Search for the cell housing the specified text and yield its [X, Y] center coordinate. 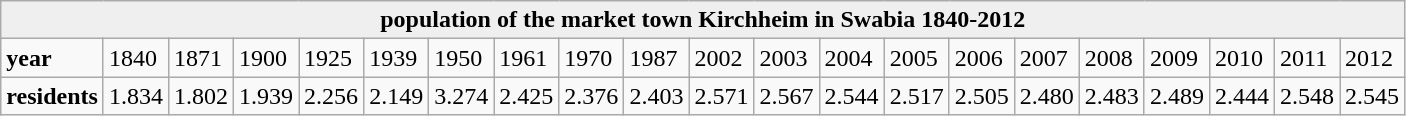
2007 [1046, 58]
1871 [200, 58]
1.939 [266, 96]
1987 [656, 58]
2005 [916, 58]
3.274 [462, 96]
2002 [722, 58]
1.834 [136, 96]
2.545 [1372, 96]
1900 [266, 58]
2.480 [1046, 96]
2011 [1308, 58]
2.489 [1176, 96]
2.256 [332, 96]
2.505 [982, 96]
year [52, 58]
1970 [592, 58]
residents [52, 96]
1939 [396, 58]
2.425 [526, 96]
2.567 [786, 96]
2.444 [1242, 96]
1950 [462, 58]
2004 [852, 58]
2.483 [1112, 96]
2.544 [852, 96]
1.802 [200, 96]
1925 [332, 58]
2010 [1242, 58]
2003 [786, 58]
2008 [1112, 58]
2.548 [1308, 96]
2.149 [396, 96]
2009 [1176, 58]
2012 [1372, 58]
2006 [982, 58]
1840 [136, 58]
2.517 [916, 96]
2.376 [592, 96]
2.571 [722, 96]
population of the market town Kirchheim in Swabia 1840-2012 [703, 20]
1961 [526, 58]
2.403 [656, 96]
